Output the (x, y) coordinate of the center of the cell containing the given text.  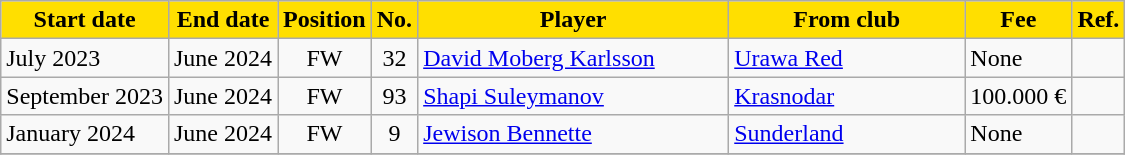
No. (394, 20)
Fee (1018, 20)
End date (222, 20)
Jewison Bennette (574, 134)
32 (394, 58)
July 2023 (85, 58)
Player (574, 20)
Position (325, 20)
David Moberg Karlsson (574, 58)
Start date (85, 20)
Krasnodar (847, 96)
From club (847, 20)
September 2023 (85, 96)
January 2024 (85, 134)
100.000 € (1018, 96)
Ref. (1098, 20)
9 (394, 134)
Sunderland (847, 134)
Shapi Suleymanov (574, 96)
Urawa Red (847, 58)
93 (394, 96)
